For the text-containing cell, return its midpoint in [x, y] coordinate format. 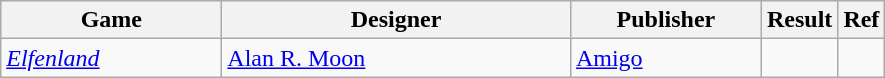
Ref [862, 20]
Publisher [666, 20]
Result [799, 20]
Designer [396, 20]
Game [112, 20]
Elfenland [112, 58]
Alan R. Moon [396, 58]
Amigo [666, 58]
